Extract the [x, y] coordinate from the center of the cell holding the provided text.  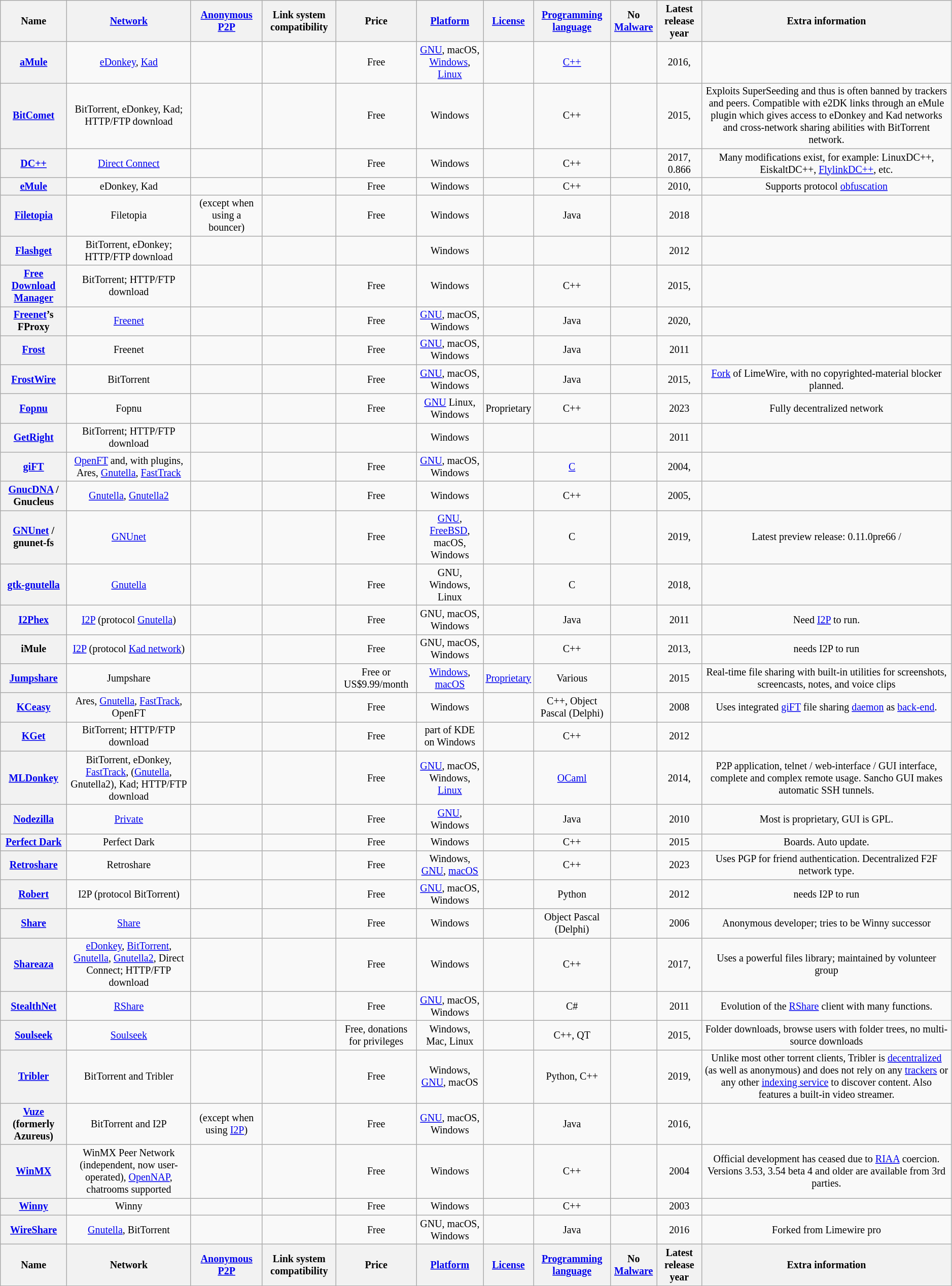
WinMX [33, 1171]
(except when using a bouncer) [226, 215]
Free, donations for privileges [376, 1035]
Windows, macOS [450, 678]
BitTorrent and I2P [129, 1124]
GNU, FreeBSD, macOS, Windows [450, 538]
I2P (protocol BitTorrent) [129, 895]
GNU, Windows [450, 819]
2014, [680, 778]
part of KDE on Windows [450, 736]
RShare [129, 1006]
2017, [680, 964]
2020, [680, 321]
FrostWire [33, 379]
I2P (protocol Gnutella) [129, 620]
Frost [33, 350]
2003 [680, 1207]
Uses PGP for friend authentication. Decentralized F2F network type. [827, 865]
2010 [680, 819]
WinMX Peer Network (independent, now user-operated), OpenNAP, chatrooms supported [129, 1171]
BitTorrent and Tribler [129, 1077]
2018 [680, 215]
2004, [680, 467]
StealthNet [33, 1006]
Fully decentralized network [827, 409]
Gnutella, Gnutella2 [129, 496]
Supports protocol obfuscation [827, 187]
Gnutella [129, 585]
C++, QT [572, 1035]
Uses integrated giFT file sharing daemon as back-end. [827, 707]
eDonkey, BitTorrent, Gnutella, Gnutella2, Direct Connect; HTTP/FTP download [129, 964]
Windows, Mac, Linux [450, 1035]
BitTorrent [129, 379]
Need I2P to run. [827, 620]
WireShare [33, 1229]
2013, [680, 649]
2005, [680, 496]
KCeasy [33, 707]
GNUnet / gnunet-fs [33, 538]
KGet [33, 736]
eMule [33, 187]
2006 [680, 924]
GNUnet [129, 538]
Folder downloads, browse users with folder trees, no multi-source downloads [827, 1035]
Various [572, 678]
GnucDNA / Gnucleus [33, 496]
Free or US$9.99/month [376, 678]
Tribler [33, 1077]
Freenet’s FProxy [33, 321]
Real-time file sharing with built-in utilities for screenshots, screencasts, notes, and voice clips [827, 678]
Direct Connect [129, 163]
GNU Linux, Windows [450, 409]
Anonymous developer; tries to be Winny successor [827, 924]
giFT [33, 467]
Vuze (formerly Azureus) [33, 1124]
2017, 0.866 [680, 163]
Shareaza [33, 964]
2004 [680, 1171]
Flashget [33, 251]
Forked from Limewire pro [827, 1229]
2010, [680, 187]
Gnutella, BitTorrent [129, 1229]
aMule [33, 63]
2016 [680, 1229]
Official development has ceased due to RIAA coercion. Versions 3.53, 3.54 beta 4 and older are available from 3rd parties. [827, 1171]
iMule [33, 649]
Python, C++ [572, 1077]
I2P (protocol Kad network) [129, 649]
GNU, Windows, Linux [450, 585]
Private [129, 819]
gtk-gnutella [33, 585]
Most is proprietary, GUI is GPL. [827, 819]
OCaml [572, 778]
Evolution of the RShare client with many functions. [827, 1006]
BitTorrent, eDonkey, FastTrack, (Gnutella, Gnutella2), Kad; HTTP/FTP download [129, 778]
BitTorrent, eDonkey; HTTP/FTP download [129, 251]
BitTorrent, eDonkey, Kad; HTTP/FTP download [129, 116]
C++, Object Pascal (Delphi) [572, 707]
Uses a powerful files library; maintained by volunteer group [827, 964]
Nodezilla [33, 819]
Robert [33, 895]
GetRight [33, 438]
DC++ [33, 163]
BitComet [33, 116]
Boards. Auto update. [827, 842]
Free Download Manager [33, 286]
Many modifications exist, for example: LinuxDC++, EiskaltDC++, FlylinkDC++, etc. [827, 163]
(except when using I2P) [226, 1124]
C# [572, 1006]
Python [572, 895]
P2P application, telnet / web-interface / GUI interface, complete and complex remote usage. Sancho GUI makes automatic SSH tunnels. [827, 778]
Latest preview release: 0.11.0pre66 / [827, 538]
2008 [680, 707]
OpenFT and, with plugins, Ares, Gnutella, FastTrack [129, 467]
Fork of LimeWire, with no copyrighted-material blocker planned. [827, 379]
I2Phex [33, 620]
Object Pascal (Delphi) [572, 924]
MLDonkey [33, 778]
2018, [680, 585]
Ares, Gnutella, FastTrack, OpenFT [129, 707]
